Locate the cell with the specified text and output its [x, y] center coordinate. 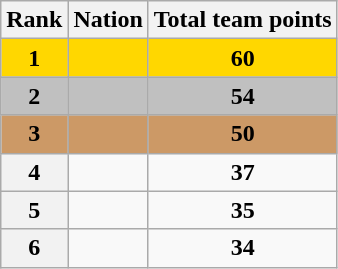
54 [242, 96]
Nation [108, 20]
Rank [34, 20]
35 [242, 210]
37 [242, 172]
Total team points [242, 20]
34 [242, 248]
3 [34, 134]
50 [242, 134]
4 [34, 172]
1 [34, 58]
6 [34, 248]
5 [34, 210]
2 [34, 96]
60 [242, 58]
